Locate the cell with the specified text and output its (X, Y) center coordinate. 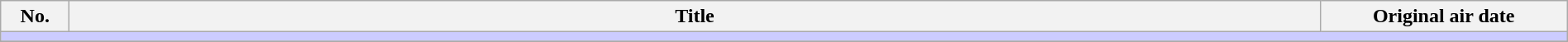
No. (35, 16)
Title (695, 16)
Original air date (1444, 16)
